Output the [x, y] coordinate of the center of the cell containing the given text.  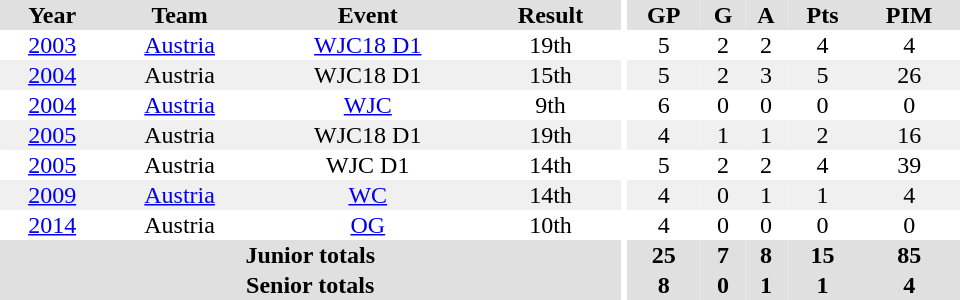
39 [909, 165]
OG [368, 225]
WJC [368, 105]
3 [766, 75]
15th [551, 75]
10th [551, 225]
WC [368, 195]
26 [909, 75]
2014 [52, 225]
7 [723, 255]
Year [52, 15]
Team [180, 15]
15 [823, 255]
Result [551, 15]
A [766, 15]
PIM [909, 15]
WJC D1 [368, 165]
Senior totals [310, 285]
25 [664, 255]
GP [664, 15]
6 [664, 105]
9th [551, 105]
Event [368, 15]
Pts [823, 15]
85 [909, 255]
2003 [52, 45]
16 [909, 135]
G [723, 15]
Junior totals [310, 255]
2009 [52, 195]
